Determine the (X, Y) coordinate at the center of the cell enclosing the given text.  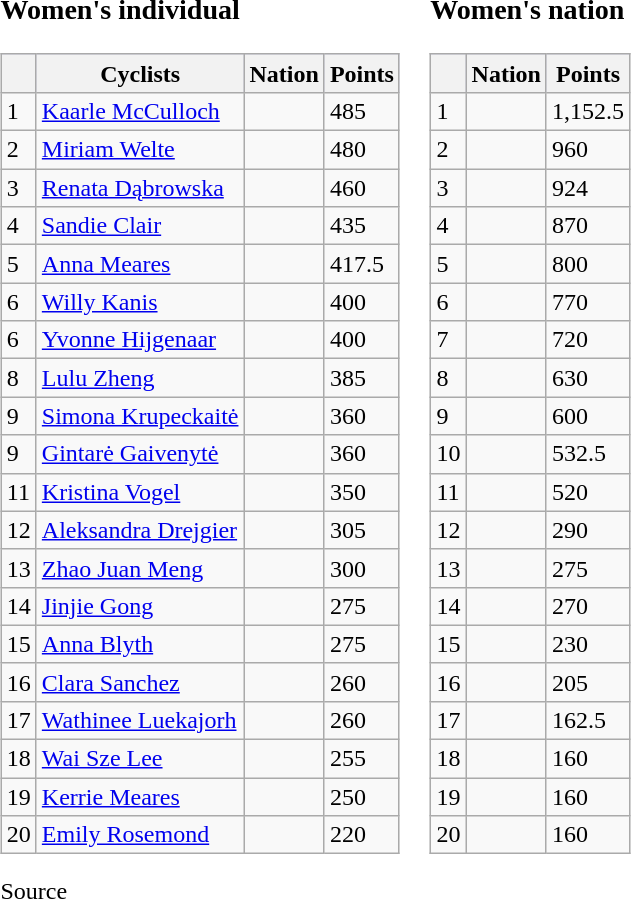
Yvonne Hijgenaar (140, 340)
870 (588, 226)
Kerrie Meares (140, 797)
Renata Dąbrowska (140, 188)
Cyclists (140, 73)
720 (588, 340)
435 (362, 226)
230 (588, 644)
385 (362, 378)
485 (362, 111)
255 (362, 759)
10 (448, 454)
1,152.5 (588, 111)
Zhao Juan Meng (140, 568)
Wai Sze Lee (140, 759)
Miriam Welte (140, 150)
250 (362, 797)
800 (588, 264)
Emily Rosemond (140, 835)
Aleksandra Drejgier (140, 530)
Lulu Zheng (140, 378)
Anna Blyth (140, 644)
350 (362, 492)
162.5 (588, 720)
Simona Krupeckaitė (140, 416)
Willy Kanis (140, 302)
205 (588, 682)
Clara Sanchez (140, 682)
480 (362, 150)
770 (588, 302)
Kristina Vogel (140, 492)
532.5 (588, 454)
270 (588, 606)
924 (588, 188)
300 (362, 568)
600 (588, 416)
960 (588, 150)
305 (362, 530)
220 (362, 835)
Sandie Clair (140, 226)
Anna Meares (140, 264)
Gintarė Gaivenytė (140, 454)
630 (588, 378)
417.5 (362, 264)
Wathinee Luekajorh (140, 720)
Jinjie Gong (140, 606)
7 (448, 340)
290 (588, 530)
520 (588, 492)
460 (362, 188)
Kaarle McCulloch (140, 111)
